From the cell containing the given text, extract its center point as (x, y) coordinate. 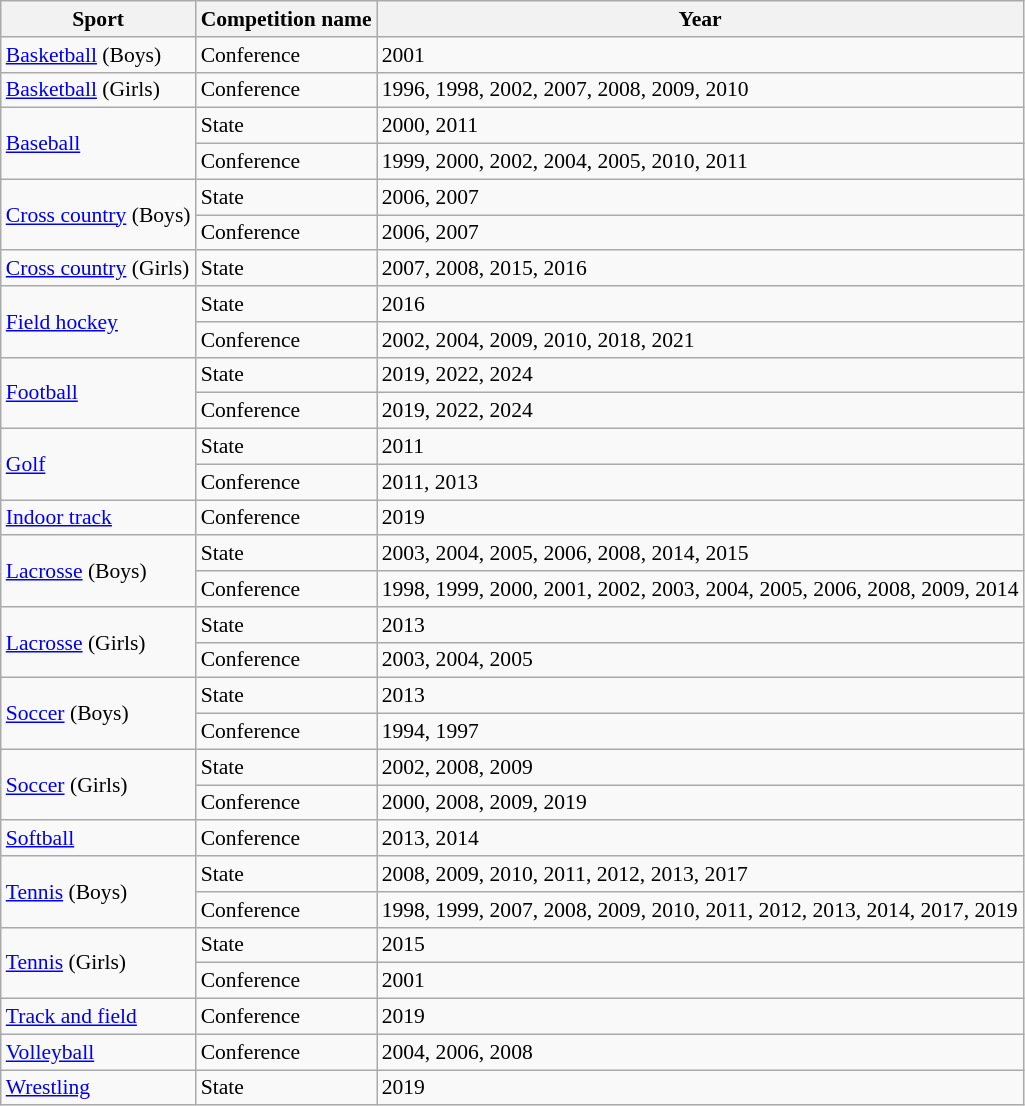
Soccer (Boys) (98, 714)
Baseball (98, 144)
2000, 2008, 2009, 2019 (700, 803)
Wrestling (98, 1088)
Basketball (Boys) (98, 55)
1994, 1997 (700, 732)
2004, 2006, 2008 (700, 1052)
Volleyball (98, 1052)
2002, 2004, 2009, 2010, 2018, 2021 (700, 340)
Cross country (Girls) (98, 269)
Field hockey (98, 322)
Year (700, 19)
Lacrosse (Girls) (98, 642)
Track and field (98, 1017)
Competition name (286, 19)
2015 (700, 945)
2008, 2009, 2010, 2011, 2012, 2013, 2017 (700, 874)
Indoor track (98, 518)
1998, 1999, 2000, 2001, 2002, 2003, 2004, 2005, 2006, 2008, 2009, 2014 (700, 589)
1999, 2000, 2002, 2004, 2005, 2010, 2011 (700, 162)
Cross country (Boys) (98, 214)
2016 (700, 304)
2011 (700, 447)
Softball (98, 839)
1996, 1998, 2002, 2007, 2008, 2009, 2010 (700, 90)
Golf (98, 464)
2000, 2011 (700, 126)
Sport (98, 19)
Soccer (Girls) (98, 784)
2002, 2008, 2009 (700, 767)
Tennis (Girls) (98, 962)
Basketball (Girls) (98, 90)
Football (98, 392)
2003, 2004, 2005, 2006, 2008, 2014, 2015 (700, 554)
1998, 1999, 2007, 2008, 2009, 2010, 2011, 2012, 2013, 2014, 2017, 2019 (700, 910)
2003, 2004, 2005 (700, 660)
Lacrosse (Boys) (98, 572)
Tennis (Boys) (98, 892)
2007, 2008, 2015, 2016 (700, 269)
2011, 2013 (700, 482)
2013, 2014 (700, 839)
